Search for the cell housing the specified text and yield its [x, y] center coordinate. 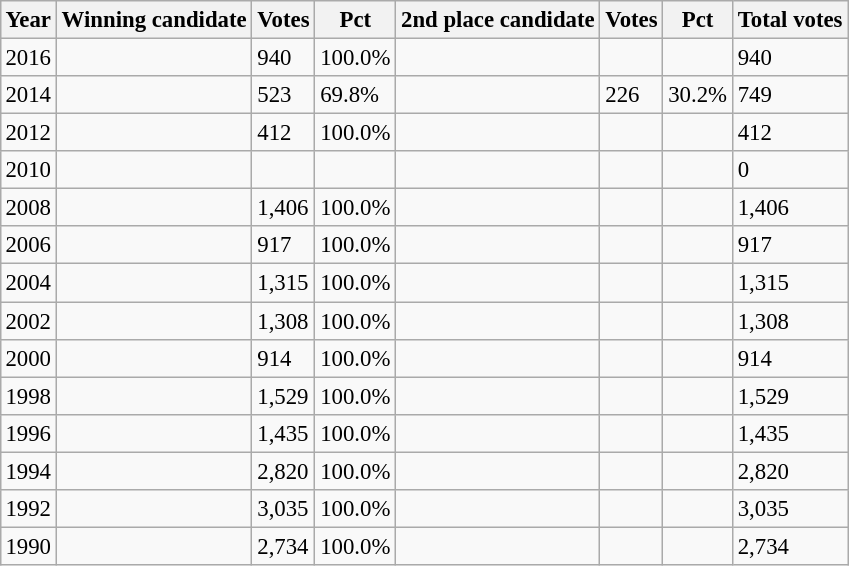
30.2% [698, 95]
1992 [28, 508]
2010 [28, 170]
69.8% [356, 95]
226 [632, 95]
2016 [28, 57]
2000 [28, 358]
2002 [28, 321]
2004 [28, 283]
Winning candidate [154, 20]
0 [790, 170]
Total votes [790, 20]
2nd place candidate [498, 20]
2012 [28, 133]
1994 [28, 471]
2008 [28, 208]
1996 [28, 433]
2006 [28, 245]
1990 [28, 546]
Year [28, 20]
749 [790, 95]
1998 [28, 396]
2014 [28, 95]
523 [284, 95]
